Extract the (x, y) coordinate from the center of the cell holding the provided text.  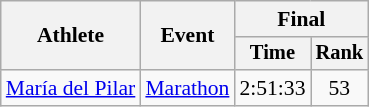
Athlete (71, 36)
Rank (340, 54)
Event (187, 36)
María del Pilar (71, 88)
2:51:33 (272, 88)
53 (340, 88)
Final (301, 19)
Marathon (187, 88)
Time (272, 54)
